Identify which cell holds the provided text, then report its [x, y] central coordinate. 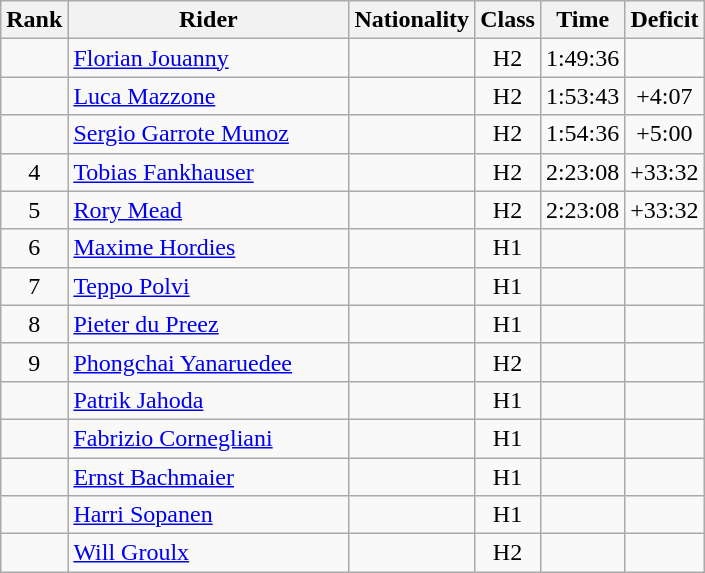
Rider [208, 20]
Class [508, 20]
1:53:43 [582, 96]
Rank [34, 20]
7 [34, 286]
Rory Mead [208, 210]
Fabrizio Cornegliani [208, 438]
Maxime Hordies [208, 248]
Luca Mazzone [208, 96]
+4:07 [664, 96]
+5:00 [664, 134]
4 [34, 172]
Deficit [664, 20]
Patrik Jahoda [208, 400]
Phongchai Yanaruedee [208, 362]
Will Groulx [208, 553]
8 [34, 324]
1:49:36 [582, 58]
6 [34, 248]
Tobias Fankhauser [208, 172]
Pieter du Preez [208, 324]
Sergio Garrote Munoz [208, 134]
5 [34, 210]
Harri Sopanen [208, 515]
Teppo Polvi [208, 286]
Florian Jouanny [208, 58]
1:54:36 [582, 134]
Nationality [412, 20]
Time [582, 20]
9 [34, 362]
Ernst Bachmaier [208, 477]
